Detect which cell encompasses the target text, then output its [x, y] center coordinate. 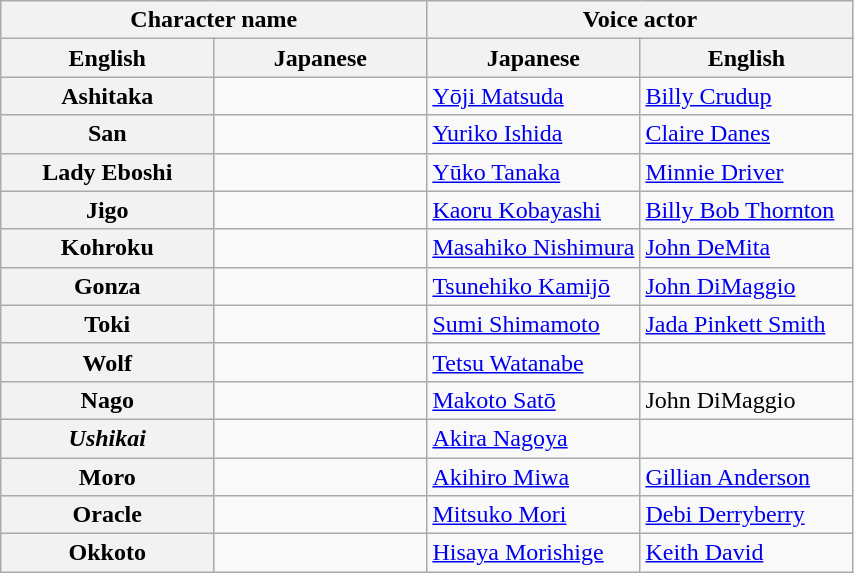
John DeMita [746, 248]
Wolf [108, 362]
Tsunehiko Kamijō [534, 286]
Yuriko Ishida [534, 134]
Sumi Shimamoto [534, 324]
Minnie Driver [746, 172]
Billy Bob Thornton [746, 210]
Toki [108, 324]
Yōji Matsuda [534, 96]
Akihiro Miwa [534, 477]
Moro [108, 477]
Akira Nagoya [534, 438]
Claire Danes [746, 134]
Gillian Anderson [746, 477]
Mitsuko Mori [534, 515]
Character name [214, 20]
Makoto Satō [534, 400]
Gonza [108, 286]
Oracle [108, 515]
San [108, 134]
Masahiko Nishimura [534, 248]
Billy Crudup [746, 96]
Yūko Tanaka [534, 172]
Ashitaka [108, 96]
Tetsu Watanabe [534, 362]
Ushikai [108, 438]
Kaoru Kobayashi [534, 210]
Kohroku [108, 248]
Debi Derryberry [746, 515]
Keith David [746, 553]
Jigo [108, 210]
Jada Pinkett Smith [746, 324]
Voice actor [640, 20]
Hisaya Morishige [534, 553]
Lady Eboshi [108, 172]
Nago [108, 400]
Okkoto [108, 553]
